Scan for the cell matching the given text and deliver its [x, y] coordinate at center. 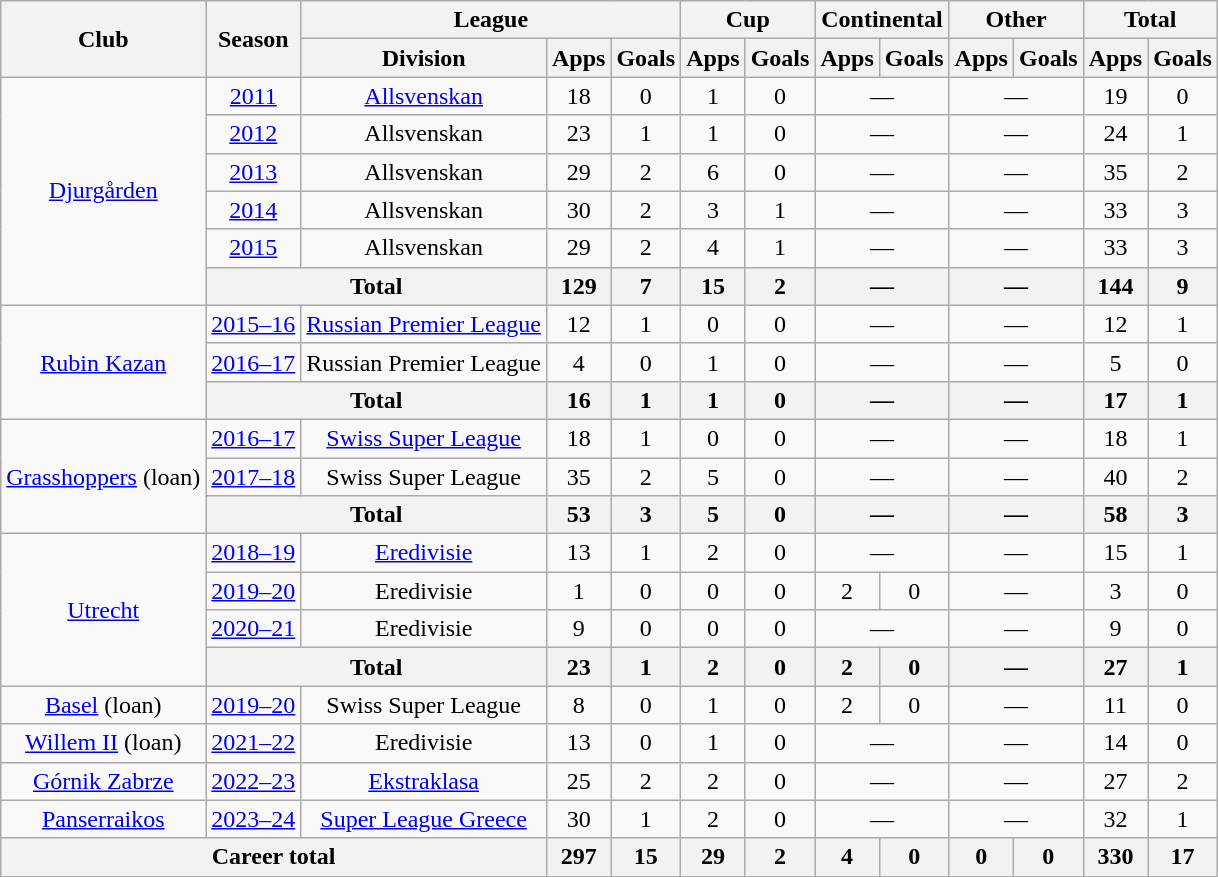
24 [1115, 134]
7 [646, 286]
League [491, 20]
Willem II (loan) [104, 743]
2017–18 [254, 477]
Djurgården [104, 191]
Continental [882, 20]
Other [1016, 20]
6 [713, 172]
2023–24 [254, 819]
2018–19 [254, 553]
Ekstraklasa [424, 781]
129 [578, 286]
58 [1115, 515]
Panserraikos [104, 819]
2015–16 [254, 324]
2021–22 [254, 743]
Division [424, 58]
Club [104, 39]
2012 [254, 134]
2020–21 [254, 629]
Cup [748, 20]
14 [1115, 743]
Grasshoppers (loan) [104, 476]
Career total [274, 857]
Utrecht [104, 610]
2022–23 [254, 781]
297 [578, 857]
40 [1115, 477]
11 [1115, 705]
144 [1115, 286]
330 [1115, 857]
2013 [254, 172]
32 [1115, 819]
19 [1115, 96]
2014 [254, 210]
53 [578, 515]
Season [254, 39]
2015 [254, 248]
25 [578, 781]
Basel (loan) [104, 705]
Super League Greece [424, 819]
2011 [254, 96]
Rubin Kazan [104, 362]
Górnik Zabrze [104, 781]
8 [578, 705]
16 [578, 400]
